Extract the [X, Y] coordinate from the center of the cell holding the provided text.  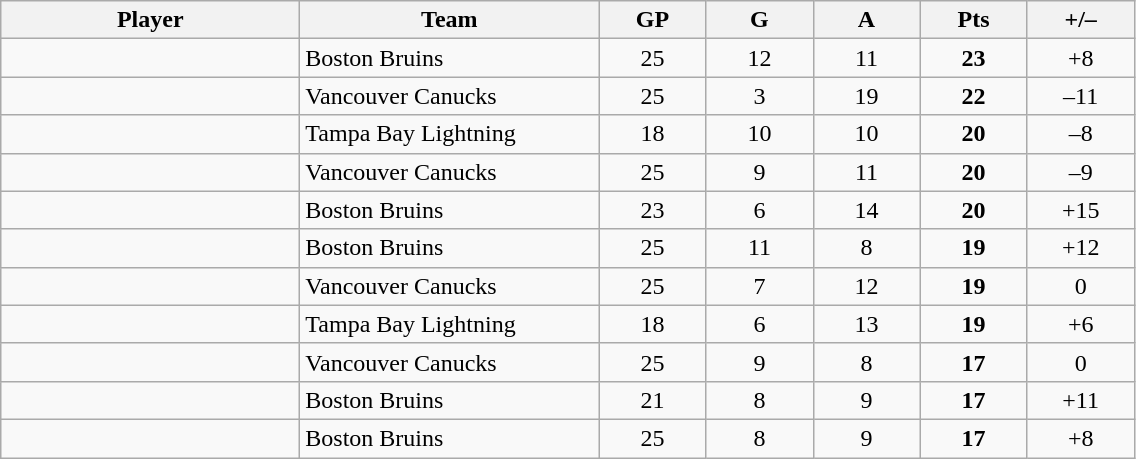
14 [866, 210]
+6 [1080, 324]
13 [866, 324]
–9 [1080, 172]
+11 [1080, 400]
21 [652, 400]
7 [760, 286]
–11 [1080, 96]
G [760, 20]
22 [974, 96]
+12 [1080, 248]
A [866, 20]
–8 [1080, 134]
Team [450, 20]
3 [760, 96]
Pts [974, 20]
Player [150, 20]
+/– [1080, 20]
+15 [1080, 210]
GP [652, 20]
